Scan for the cell matching the given text and deliver its (x, y) coordinate at center. 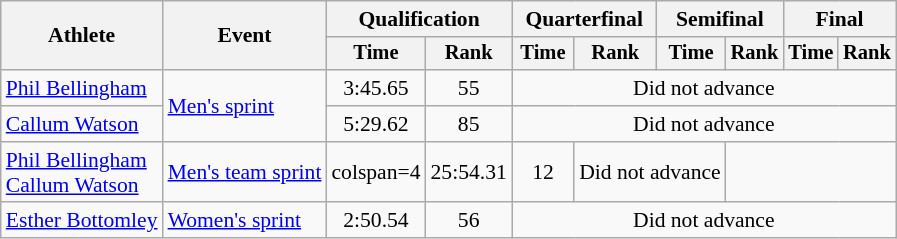
Phil Bellingham (82, 88)
5:29.62 (376, 124)
Women's sprint (245, 221)
Men's team sprint (245, 172)
56 (469, 221)
Callum Watson (82, 124)
Men's sprint (245, 106)
3:45.65 (376, 88)
2:50.54 (376, 221)
Phil BellinghamCallum Watson (82, 172)
Event (245, 36)
Final (839, 19)
Esther Bottomley (82, 221)
colspan=4 (376, 172)
55 (469, 88)
85 (469, 124)
Qualification (418, 19)
25:54.31 (469, 172)
12 (543, 172)
Semifinal (720, 19)
Athlete (82, 36)
Quarterfinal (584, 19)
